Provide the [X, Y] coordinate of the cell's center where the given text is located.  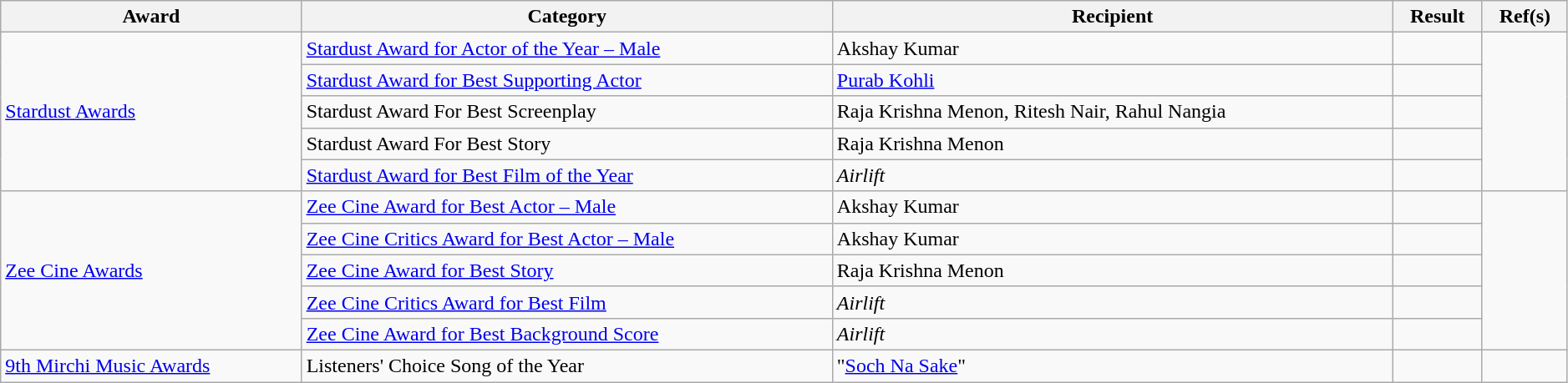
Zee Cine Award for Best Story [566, 270]
Stardust Award for Best Film of the Year [566, 175]
Zee Cine Critics Award for Best Film [566, 302]
Stardust Award For Best Screenplay [566, 112]
Zee Cine Award for Best Actor – Male [566, 207]
Zee Cine Award for Best Background Score [566, 334]
Zee Cine Awards [151, 270]
Result [1437, 17]
Raja Krishna Menon, Ritesh Nair, Rahul Nangia [1113, 112]
Recipient [1113, 17]
Ref(s) [1525, 17]
Zee Cine Critics Award for Best Actor – Male [566, 239]
Purab Kohli [1113, 80]
Stardust Award For Best Story [566, 144]
Category [566, 17]
Stardust Awards [151, 112]
Award [151, 17]
"Soch Na Sake" [1113, 365]
Stardust Award for Actor of the Year – Male [566, 48]
Listeners' Choice Song of the Year [566, 365]
9th Mirchi Music Awards [151, 365]
Stardust Award for Best Supporting Actor [566, 80]
